Extract the [x, y] coordinate from the center of the cell holding the provided text.  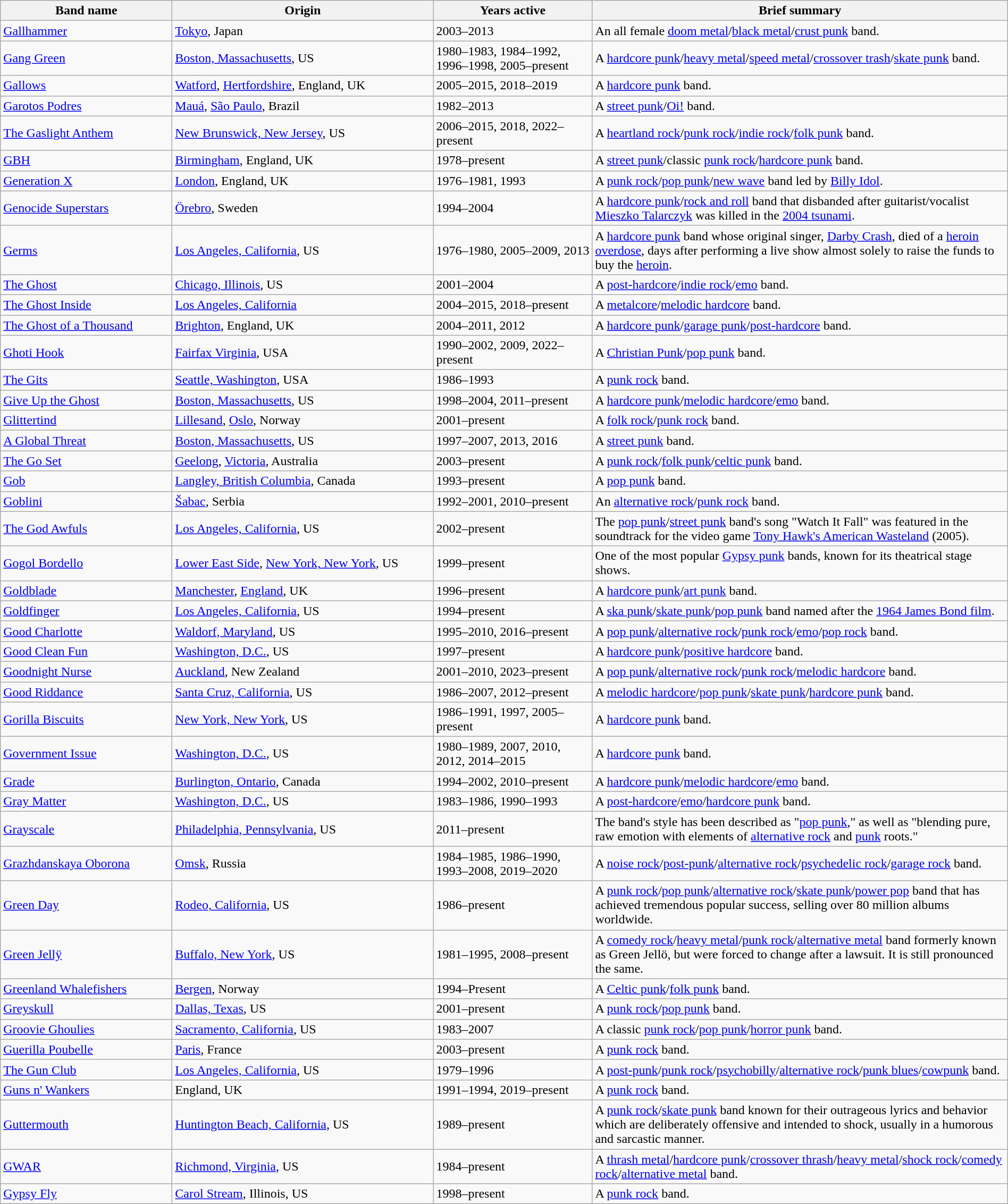
A noise rock/post-punk/alternative rock/psychedelic rock/garage rock band. [800, 863]
1981–1995, 2008–present [513, 954]
Los Angeles, California [303, 305]
1986–present [513, 905]
Örebro, Sweden [303, 208]
Manchester, England, UK [303, 591]
1986–2007, 2012–present [513, 692]
A Celtic punk/folk punk band. [800, 989]
A post-punk/punk rock/psychobilly/alternative rock/punk blues/cowpunk band. [800, 1070]
1993–present [513, 481]
The pop punk/street punk band's song "Watch It Fall" was featured in the soundtrack for the video game Tony Hawk's American Wasteland (2005). [800, 528]
1994–2002, 2010–present [513, 781]
A Global Threat [86, 441]
Origin [303, 11]
Huntington Beach, California, US [303, 1124]
London, England, UK [303, 181]
A hardcore punk/heavy metal/speed metal/crossover trash/skate punk band. [800, 58]
The Go Set [86, 461]
1998–2004, 2011–present [513, 400]
1986–1991, 1997, 2005–present [513, 720]
Ghoti Hook [86, 353]
A heartland rock/punk rock/indie rock/folk punk band. [800, 133]
Gorilla Biscuits [86, 720]
1976–1981, 1993 [513, 181]
Sacramento, California, US [303, 1029]
Government Issue [86, 754]
The Ghost Inside [86, 305]
Groovie Ghoulies [86, 1029]
2004–2015, 2018–present [513, 305]
1983–2007 [513, 1029]
A pop punk/alternative rock/punk rock/melodic hardcore band. [800, 671]
1983–1986, 1990–1993 [513, 802]
1994–present [513, 611]
1990–2002, 2009, 2022–present [513, 353]
A hardcore punk/positive hardcore band. [800, 651]
1992–2001, 2010–present [513, 501]
Green Day [86, 905]
Gogol Bordello [86, 563]
A hardcore punk/art punk band. [800, 591]
The Ghost of a Thousand [86, 325]
2011–present [513, 829]
1978–present [513, 161]
New York, New York, US [303, 720]
Dallas, Texas, US [303, 1009]
A punk rock/pop punk band. [800, 1009]
Generation X [86, 181]
Good Riddance [86, 692]
Richmond, Virginia, US [303, 1166]
1984–1985, 1986–1990, 1993–2008, 2019–2020 [513, 863]
1980–1989, 2007, 2010, 2012, 2014–2015 [513, 754]
A folk rock/punk rock band. [800, 420]
Birmingham, England, UK [303, 161]
England, UK [303, 1090]
Tokyo, Japan [303, 31]
A post-hardcore/indie rock/emo band. [800, 284]
A hardcore punk/garage punk/post-hardcore band. [800, 325]
Philadelphia, Pennsylvania, US [303, 829]
1996–present [513, 591]
Band name [86, 11]
Goodnight Nurse [86, 671]
Greenland Whalefishers [86, 989]
A street punk/classic punk rock/hardcore punk band. [800, 161]
Guns n' Wankers [86, 1090]
One of the most popular Gypsy punk bands, known for its theatrical stage shows. [800, 563]
Brighton, England, UK [303, 325]
An alternative rock/punk rock band. [800, 501]
A hardcore punk/rock and roll band that disbanded after guitarist/vocalist Mieszko Talarczyk was killed in the 2004 tsunami. [800, 208]
1998–present [513, 1194]
Good Clean Fun [86, 651]
A ska punk/skate punk/pop punk band named after the 1964 James Bond film. [800, 611]
A classic punk rock/pop punk/horror punk band. [800, 1029]
Bergen, Norway [303, 989]
Lillesand, Oslo, Norway [303, 420]
Langley, British Columbia, Canada [303, 481]
Šabac, Serbia [303, 501]
Omsk, Russia [303, 863]
A street punk/Oi! band. [800, 106]
Paris, France [303, 1049]
GBH [86, 161]
Garotos Podres [86, 106]
The Gun Club [86, 1070]
1997–2007, 2013, 2016 [513, 441]
The God Awfuls [86, 528]
Carol Stream, Illinois, US [303, 1194]
1980–1983, 1984–1992, 1996–1998, 2005–present [513, 58]
The band's style has been described as "pop punk," as well as "blending pure, raw emotion with elements of alternative rock and punk roots." [800, 829]
Fairfax Virginia, USA [303, 353]
Burlington, Ontario, Canada [303, 781]
Goldblade [86, 591]
2003–2013 [513, 31]
1994–Present [513, 989]
A Christian Punk/pop punk band. [800, 353]
1984–present [513, 1166]
The Ghost [86, 284]
The Gaslight Anthem [86, 133]
A pop punk band. [800, 481]
Gang Green [86, 58]
Glittertind [86, 420]
Good Charlotte [86, 631]
Gob [86, 481]
Goblini [86, 501]
Gallows [86, 86]
1995–2010, 2016–present [513, 631]
A punk rock/pop punk/new wave band led by Billy Idol. [800, 181]
1979–1996 [513, 1070]
Santa Cruz, California, US [303, 692]
A pop punk/alternative rock/punk rock/emo/pop rock band. [800, 631]
Genocide Superstars [86, 208]
1976–1980, 2005–2009, 2013 [513, 250]
Seattle, Washington, USA [303, 380]
Give Up the Ghost [86, 400]
Guerilla Poubelle [86, 1049]
1999–present [513, 563]
A melodic hardcore/pop punk/skate punk/hardcore punk band. [800, 692]
Waldorf, Maryland, US [303, 631]
Germs [86, 250]
A punk rock/folk punk/celtic punk band. [800, 461]
A street punk band. [800, 441]
Brief summary [800, 11]
Mauá, São Paulo, Brazil [303, 106]
1997–present [513, 651]
Green Jellÿ [86, 954]
The Gits [86, 380]
Chicago, Illinois, US [303, 284]
Grade [86, 781]
2002–present [513, 528]
Greyskull [86, 1009]
Goldfinger [86, 611]
Geelong, Victoria, Australia [303, 461]
1982–2013 [513, 106]
1989–present [513, 1124]
2006–2015, 2018, 2022–present [513, 133]
Watford, Hertfordshire, England, UK [303, 86]
GWAR [86, 1166]
A post-hardcore/emo/hardcore punk band. [800, 802]
Years active [513, 11]
1991–1994, 2019–present [513, 1090]
Buffalo, New York, US [303, 954]
New Brunswick, New Jersey, US [303, 133]
Gypsy Fly [86, 1194]
Rodeo, California, US [303, 905]
Auckland, New Zealand [303, 671]
An all female doom metal/black metal/crust punk band. [800, 31]
2005–2015, 2018–2019 [513, 86]
Grazhdanskaya Oborona [86, 863]
Lower East Side, New York, New York, US [303, 563]
1994–2004 [513, 208]
2001–2004 [513, 284]
Gray Matter [86, 802]
2001–2010, 2023–present [513, 671]
Gallhammer [86, 31]
1986–1993 [513, 380]
A metalcore/melodic hardcore band. [800, 305]
Guttermouth [86, 1124]
Grayscale [86, 829]
2004–2011, 2012 [513, 325]
A thrash metal/hardcore punk/crossover thrash/heavy metal/shock rock/comedy rock/alternative metal band. [800, 1166]
